From the cell containing the given text, extract its center point as (X, Y) coordinate. 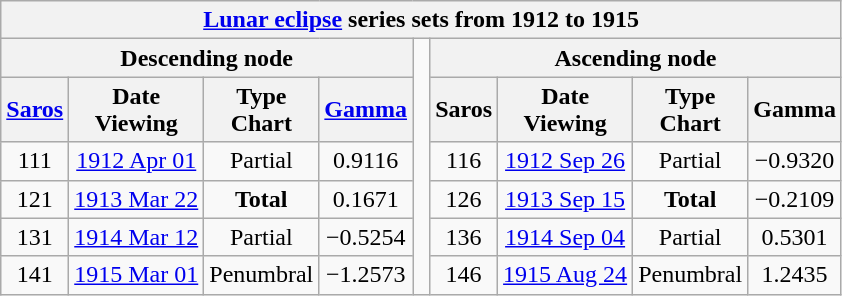
146 (464, 275)
Lunar eclipse series sets from 1912 to 1915 (422, 20)
0.1671 (366, 199)
1913 Sep 15 (566, 199)
1914 Sep 04 (566, 237)
1.2435 (795, 275)
0.9116 (366, 161)
136 (464, 237)
131 (35, 237)
121 (35, 199)
1915 Mar 01 (136, 275)
141 (35, 275)
−0.2109 (795, 199)
1913 Mar 22 (136, 199)
1915 Aug 24 (566, 275)
Descending node (207, 58)
116 (464, 161)
1912 Sep 26 (566, 161)
0.5301 (795, 237)
111 (35, 161)
−0.5254 (366, 237)
−0.9320 (795, 161)
126 (464, 199)
1912 Apr 01 (136, 161)
−1.2573 (366, 275)
1914 Mar 12 (136, 237)
Ascending node (636, 58)
